Capture the cell that displays the provided text and extract its [X, Y] central coordinate. 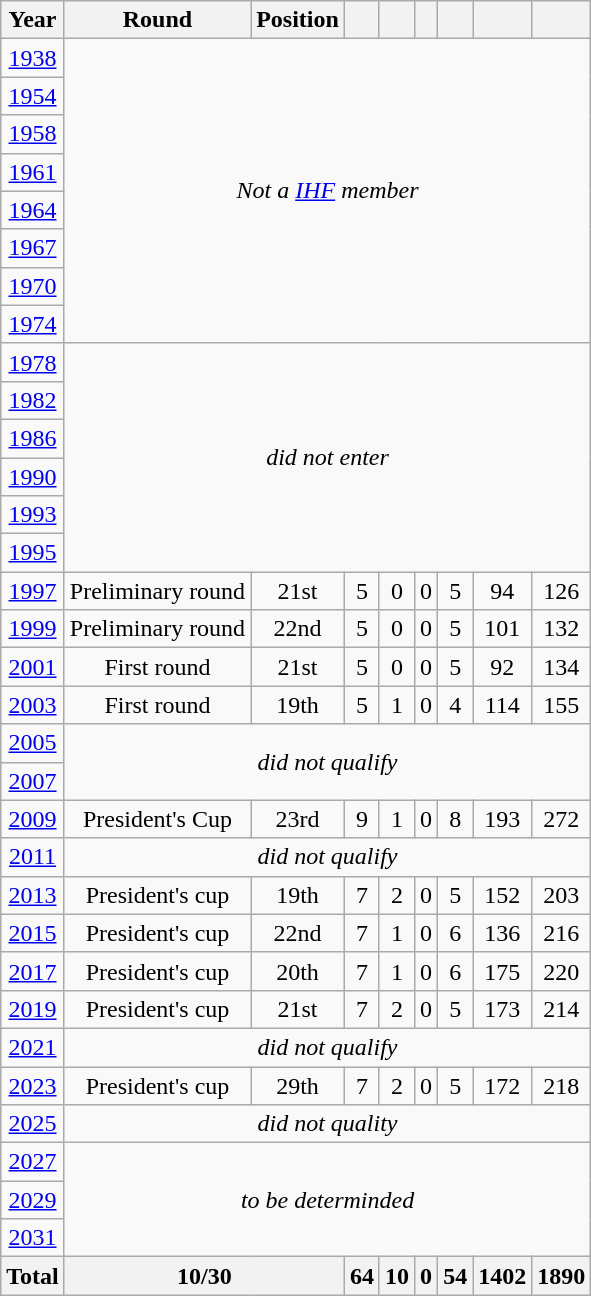
1890 [562, 1276]
1402 [502, 1276]
23rd [298, 819]
20th [298, 971]
Position [298, 20]
9 [362, 819]
2023 [33, 1085]
10 [396, 1276]
1995 [33, 553]
152 [502, 895]
1993 [33, 515]
2011 [33, 857]
1997 [33, 591]
1954 [33, 96]
1986 [33, 438]
8 [456, 819]
2005 [33, 743]
155 [562, 705]
Not a IHF member [327, 191]
29th [298, 1085]
1961 [33, 172]
2019 [33, 1009]
175 [502, 971]
64 [362, 1276]
President's Cup [157, 819]
Total [33, 1276]
1990 [33, 477]
54 [456, 1276]
2025 [33, 1124]
Round [157, 20]
136 [502, 933]
2017 [33, 971]
2021 [33, 1047]
220 [562, 971]
126 [562, 591]
1974 [33, 324]
10/30 [204, 1276]
2007 [33, 781]
2031 [33, 1238]
did not quality [327, 1124]
1964 [33, 210]
1978 [33, 362]
92 [502, 667]
172 [502, 1085]
Year [33, 20]
114 [502, 705]
173 [502, 1009]
1970 [33, 286]
1967 [33, 248]
203 [562, 895]
218 [562, 1085]
132 [562, 629]
134 [562, 667]
214 [562, 1009]
1938 [33, 58]
did not enter [327, 457]
2015 [33, 933]
193 [502, 819]
2001 [33, 667]
1958 [33, 134]
1999 [33, 629]
to be determinded [327, 1200]
94 [502, 591]
2003 [33, 705]
2009 [33, 819]
2029 [33, 1200]
4 [456, 705]
2013 [33, 895]
1982 [33, 400]
272 [562, 819]
101 [502, 629]
2027 [33, 1162]
216 [562, 933]
